Determine the (X, Y) coordinate at the center of the cell enclosing the given text.  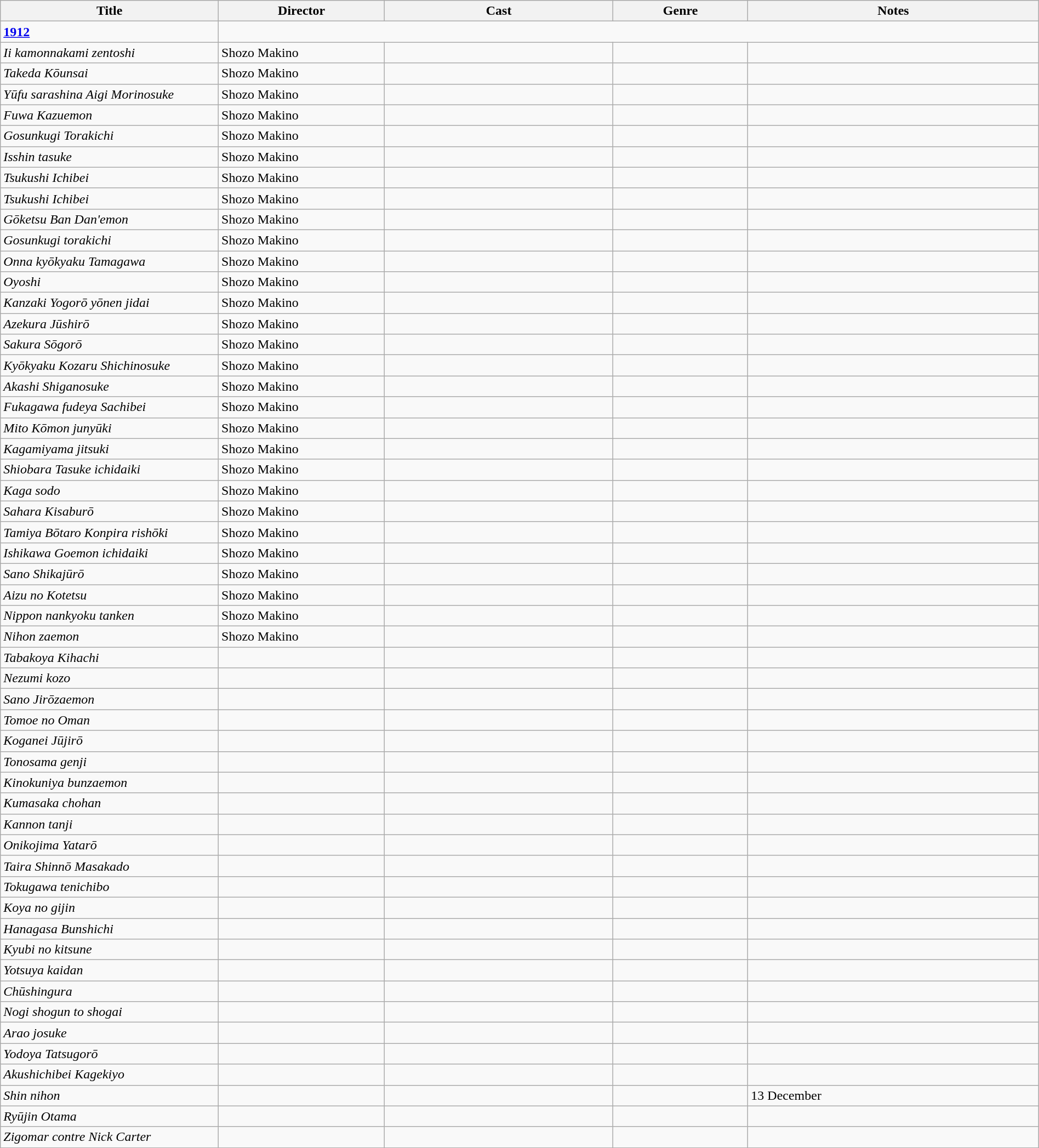
Nippon nankyoku tanken (110, 616)
Fuwa Kazuemon (110, 115)
Ii kamonnakami zentoshi (110, 53)
Shin nihon (110, 1095)
Azekura Jūshirō (110, 324)
Tabakoya Kihachi (110, 658)
Cast (499, 11)
Gosunkugi Torakichi (110, 136)
Onikojima Yatarō (110, 845)
Kumasaka chohan (110, 803)
Nogi shogun to shogai (110, 1012)
Kaga sodo (110, 490)
Yodoya Tatsugorō (110, 1054)
Oyoshi (110, 282)
Tamiya Bōtaro Konpira rishōki (110, 532)
Kannon tanji (110, 824)
Gosunkugi torakichi (110, 240)
Genre (680, 11)
Ryūjin Otama (110, 1116)
Takeda Kōunsai (110, 73)
Zigomar contre Nick Carter (110, 1137)
Tomoe no Oman (110, 720)
Koya no gijin (110, 907)
Koganei Jūjirō (110, 741)
1912 (110, 32)
Sano Jirōzaemon (110, 699)
Sakura Sōgorō (110, 345)
Arao josuke (110, 1033)
Notes (893, 11)
Yūfu sarashina Aigi Morinosuke (110, 94)
Title (110, 11)
Kyōkyaku Kozaru Shichinosuke (110, 365)
Nezumi kozo (110, 678)
Shiobara Tasuke ichidaiki (110, 470)
Chūshingura (110, 991)
Sano Shikajūrō (110, 574)
Tokugawa tenichibo (110, 887)
Sahara Kisaburō (110, 511)
Yotsuya kaidan (110, 970)
Fukagawa fudeya Sachibei (110, 407)
Nihon zaemon (110, 637)
Kagamiyama jitsuki (110, 449)
Onna kyōkyaku Tamagawa (110, 261)
Aizu no Kotetsu (110, 595)
Akashi Shiganosuke (110, 386)
Director (301, 11)
Isshin tasuke (110, 157)
Mito Kōmon junyūki (110, 428)
Akushichibei Kagekiyo (110, 1075)
Taira Shinnō Masakado (110, 866)
Gōketsu Ban Dan'emon (110, 219)
Tonosama genji (110, 762)
Hanagasa Bunshichi (110, 929)
Ishikawa Goemon ichidaiki (110, 553)
13 December (893, 1095)
Kyubi no kitsune (110, 950)
Kanzaki Yogorō yōnen jidai (110, 303)
Kinokuniya bunzaemon (110, 783)
